From the cell containing the given text, extract its center point as [x, y] coordinate. 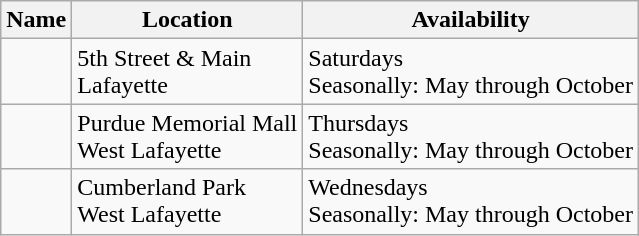
Location [188, 20]
WednesdaysSeasonally: May through October [471, 202]
SaturdaysSeasonally: May through October [471, 72]
Name [36, 20]
Availability [471, 20]
ThursdaysSeasonally: May through October [471, 136]
Cumberland ParkWest Lafayette [188, 202]
Purdue Memorial MallWest Lafayette [188, 136]
5th Street & MainLafayette [188, 72]
